Find where the given text appears and provide that cell's center as [x, y] coordinate. 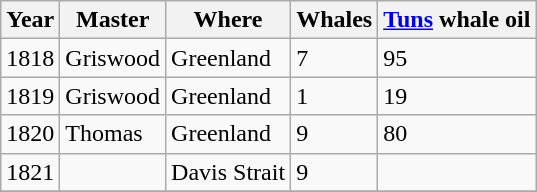
Tuns whale oil [457, 20]
19 [457, 96]
1820 [30, 134]
Davis Strait [228, 172]
7 [334, 58]
1 [334, 96]
Where [228, 20]
95 [457, 58]
1821 [30, 172]
Whales [334, 20]
1818 [30, 58]
80 [457, 134]
Master [113, 20]
Thomas [113, 134]
Year [30, 20]
1819 [30, 96]
